Find where the given text appears and provide that cell's center as [X, Y] coordinate. 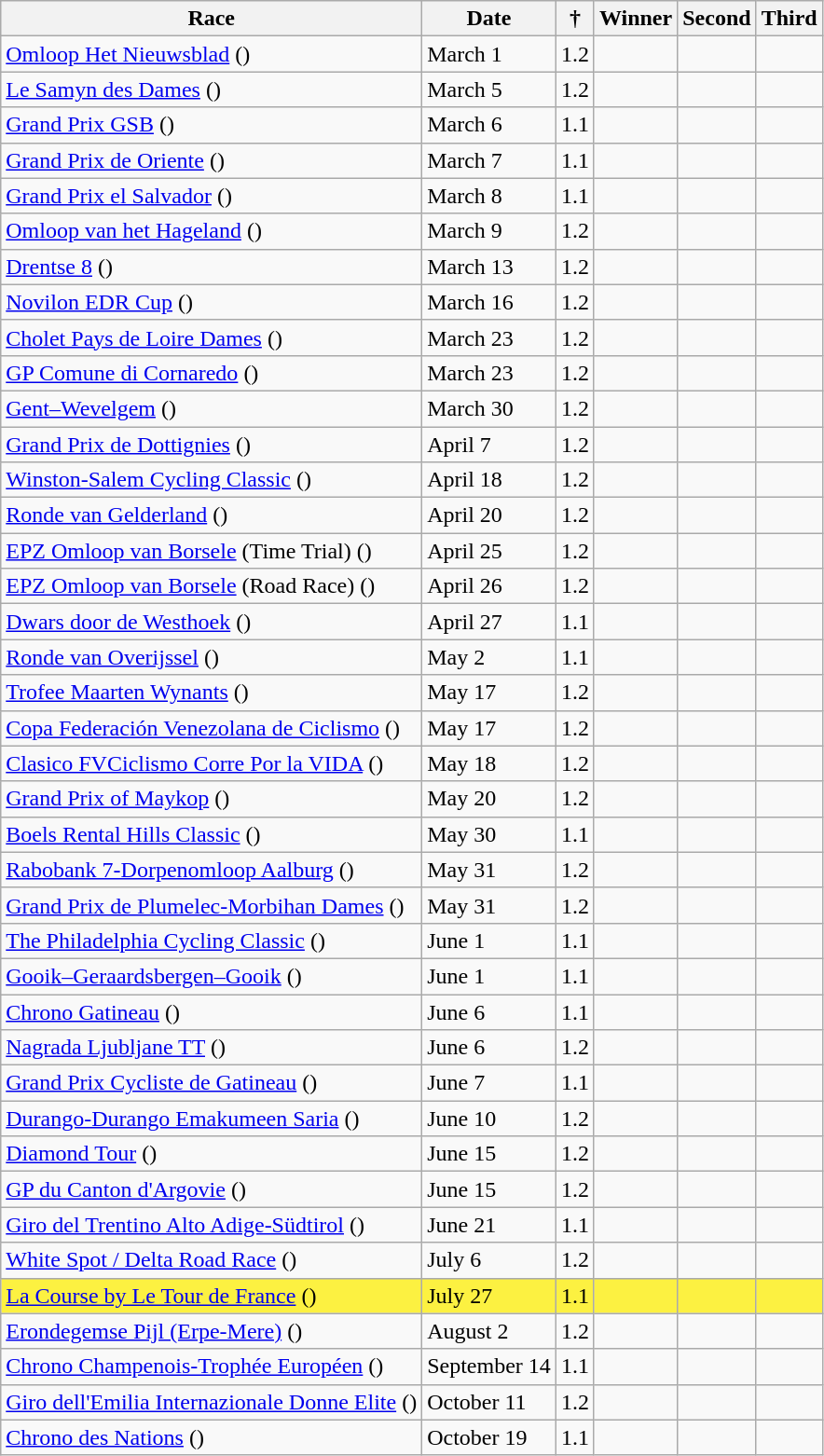
Second [717, 19]
Nagrada Ljubljane TT () [212, 1048]
July 6 [489, 1260]
Drentse 8 () [212, 267]
GP du Canton d'Argovie () [212, 1189]
† [574, 19]
March 13 [489, 267]
Dwars door de Westhoek () [212, 622]
July 27 [489, 1296]
White Spot / Delta Road Race () [212, 1260]
March 1 [489, 54]
Ronde van Gelderland () [212, 515]
Cholet Pays de Loire Dames () [212, 337]
June 21 [489, 1225]
Grand Prix el Salvador () [212, 196]
Omloop Het Nieuwsblad () [212, 54]
March 30 [489, 408]
Diamond Tour () [212, 1154]
Novilon EDR Cup () [212, 302]
March 7 [489, 160]
Grand Prix de Plumelec-Morbihan Dames () [212, 905]
Boels Rental Hills Classic () [212, 834]
Grand Prix of Maykop () [212, 799]
Erondegemse Pijl (Erpe-Mere) () [212, 1331]
June 10 [489, 1119]
May 30 [489, 834]
May 2 [489, 657]
Chrono Champenois-Trophée Européen () [212, 1367]
EPZ Omloop van Borsele (Time Trial) () [212, 551]
Rabobank 7-Dorpenomloop Aalburg () [212, 870]
EPZ Omloop van Borsele (Road Race) () [212, 586]
Omloop van het Hageland () [212, 231]
Grand Prix de Dottignies () [212, 445]
Durango-Durango Emakumeen Saria () [212, 1119]
September 14 [489, 1367]
April 26 [489, 586]
April 25 [489, 551]
March 5 [489, 89]
Clasico FVCiclismo Corre Por la VIDA () [212, 763]
March 8 [489, 196]
Chrono des Nations () [212, 1437]
La Course by Le Tour de France () [212, 1296]
May 18 [489, 763]
Giro dell'Emilia Internazionale Donne Elite () [212, 1402]
Winston-Salem Cycling Classic () [212, 480]
Winner [636, 19]
Giro del Trentino Alto Adige-Südtirol () [212, 1225]
October 11 [489, 1402]
Ronde van Overijssel () [212, 657]
April 18 [489, 480]
March 9 [489, 231]
Grand Prix GSB () [212, 125]
Copa Federación Venezolana de Ciclismo () [212, 728]
August 2 [489, 1331]
Trofee Maarten Wynants () [212, 693]
Le Samyn des Dames () [212, 89]
GP Comune di Cornaredo () [212, 373]
April 27 [489, 622]
Race [212, 19]
March 6 [489, 125]
March 16 [489, 302]
Third [789, 19]
Gent–Wevelgem () [212, 408]
Gooik–Geraardsbergen–Gooik () [212, 976]
October 19 [489, 1437]
Grand Prix Cycliste de Gatineau () [212, 1083]
May 20 [489, 799]
Grand Prix de Oriente () [212, 160]
April 7 [489, 445]
Chrono Gatineau () [212, 1011]
Date [489, 19]
April 20 [489, 515]
June 7 [489, 1083]
The Philadelphia Cycling Classic () [212, 941]
